Determine the [X, Y] coordinate at the center of the cell enclosing the given text.  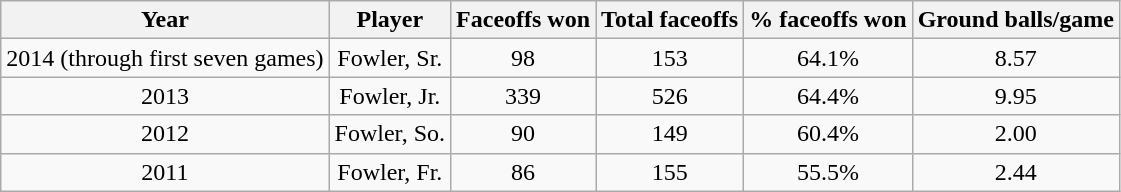
55.5% [828, 172]
2014 (through first seven games) [165, 58]
339 [524, 96]
90 [524, 134]
Player [390, 20]
2012 [165, 134]
86 [524, 172]
64.4% [828, 96]
% faceoffs won [828, 20]
9.95 [1016, 96]
2.00 [1016, 134]
Total faceoffs [670, 20]
149 [670, 134]
Fowler, So. [390, 134]
64.1% [828, 58]
526 [670, 96]
2013 [165, 96]
Ground balls/game [1016, 20]
2.44 [1016, 172]
Fowler, Jr. [390, 96]
155 [670, 172]
8.57 [1016, 58]
153 [670, 58]
2011 [165, 172]
60.4% [828, 134]
98 [524, 58]
Year [165, 20]
Fowler, Fr. [390, 172]
Fowler, Sr. [390, 58]
Faceoffs won [524, 20]
